Extract the [X, Y] coordinate from the center of the cell holding the provided text.  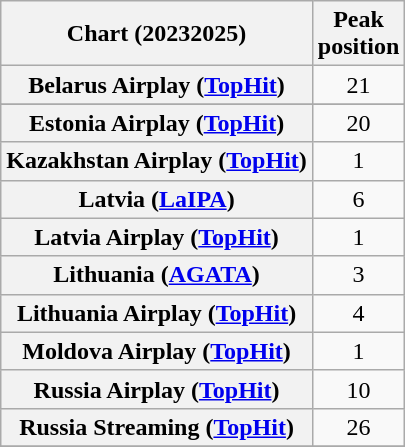
6 [358, 199]
Moldova Airplay (TopHit) [157, 351]
3 [358, 275]
Belarus Airplay (TopHit) [157, 85]
4 [358, 313]
10 [358, 389]
21 [358, 85]
Russia Airplay (TopHit) [157, 389]
Chart (20232025) [157, 34]
20 [358, 123]
Lithuania (AGATA) [157, 275]
Latvia (LaIPA) [157, 199]
Lithuania Airplay (TopHit) [157, 313]
Kazakhstan Airplay (TopHit) [157, 161]
Peakposition [358, 34]
Russia Streaming (TopHit) [157, 427]
Latvia Airplay (TopHit) [157, 237]
26 [358, 427]
Estonia Airplay (TopHit) [157, 123]
